Return the [X, Y] coordinate for the center point of the cell that contains the specified text.  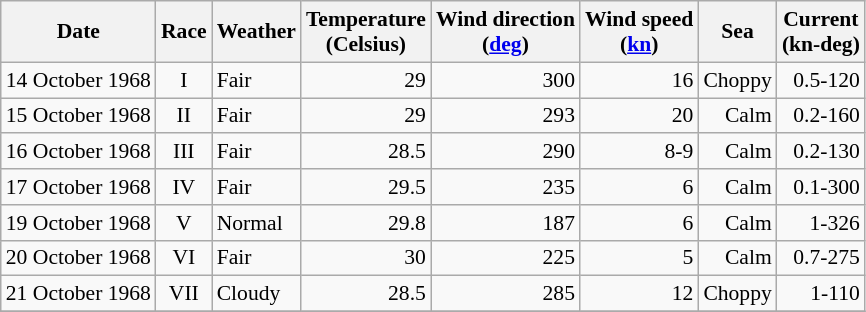
5 [639, 258]
0.2-160 [821, 116]
0.5-120 [821, 80]
Cloudy [256, 294]
II [184, 116]
16 [639, 80]
8-9 [639, 152]
0.2-130 [821, 152]
V [184, 223]
I [184, 80]
IV [184, 187]
Temperature(Celsius) [366, 32]
Normal [256, 223]
Date [78, 32]
0.1-300 [821, 187]
20 [639, 116]
Weather [256, 32]
14 October 1968 [78, 80]
187 [506, 223]
Current(kn-deg) [821, 32]
VI [184, 258]
293 [506, 116]
III [184, 152]
17 October 1968 [78, 187]
12 [639, 294]
1-110 [821, 294]
30 [366, 258]
19 October 1968 [78, 223]
Race [184, 32]
20 October 1968 [78, 258]
235 [506, 187]
0.7-275 [821, 258]
21 October 1968 [78, 294]
Sea [737, 32]
285 [506, 294]
VII [184, 294]
300 [506, 80]
225 [506, 258]
15 October 1968 [78, 116]
290 [506, 152]
29.5 [366, 187]
Wind speed(kn) [639, 32]
1-326 [821, 223]
29.8 [366, 223]
16 October 1968 [78, 152]
Wind direction(deg) [506, 32]
